Provide the (X, Y) coordinate of the cell's center where the given text is located.  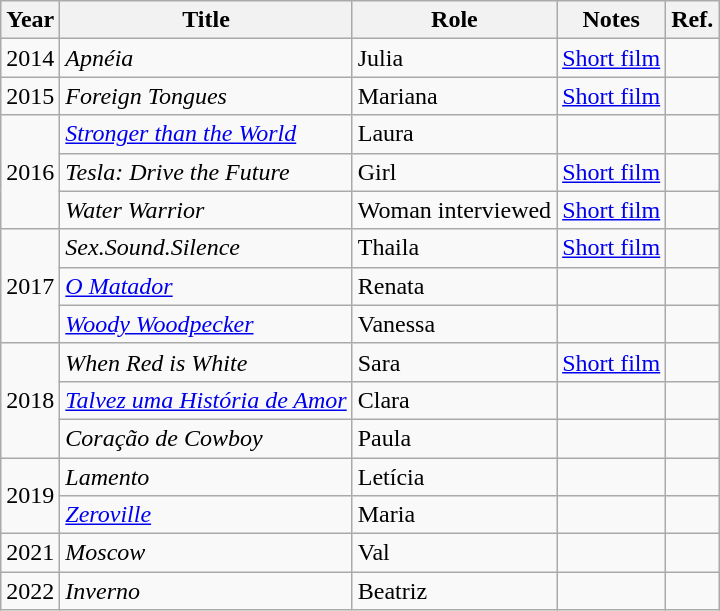
Letícia (454, 477)
2022 (30, 591)
Moscow (206, 553)
Role (454, 20)
2015 (30, 96)
2016 (30, 172)
Girl (454, 172)
Sara (454, 362)
Woman interviewed (454, 210)
O Matador (206, 286)
2019 (30, 496)
Val (454, 553)
Paula (454, 438)
Apnéia (206, 58)
Sex.Sound.Silence (206, 248)
Notes (612, 20)
Tesla: Drive the Future (206, 172)
Year (30, 20)
Woody Woodpecker (206, 324)
2014 (30, 58)
Clara (454, 400)
Laura (454, 134)
Ref. (692, 20)
Foreign Tongues (206, 96)
Talvez uma História de Amor (206, 400)
Coração de Cowboy (206, 438)
2017 (30, 286)
Title (206, 20)
2021 (30, 553)
Julia (454, 58)
Beatriz (454, 591)
2018 (30, 400)
Inverno (206, 591)
Stronger than the World (206, 134)
Lamento (206, 477)
Mariana (454, 96)
Thaila (454, 248)
When Red is White (206, 362)
Water Warrior (206, 210)
Maria (454, 515)
Vanessa (454, 324)
Zeroville (206, 515)
Renata (454, 286)
